Pinpoint the cell where the given text exists, returning its [X, Y] midpoint coordinate. 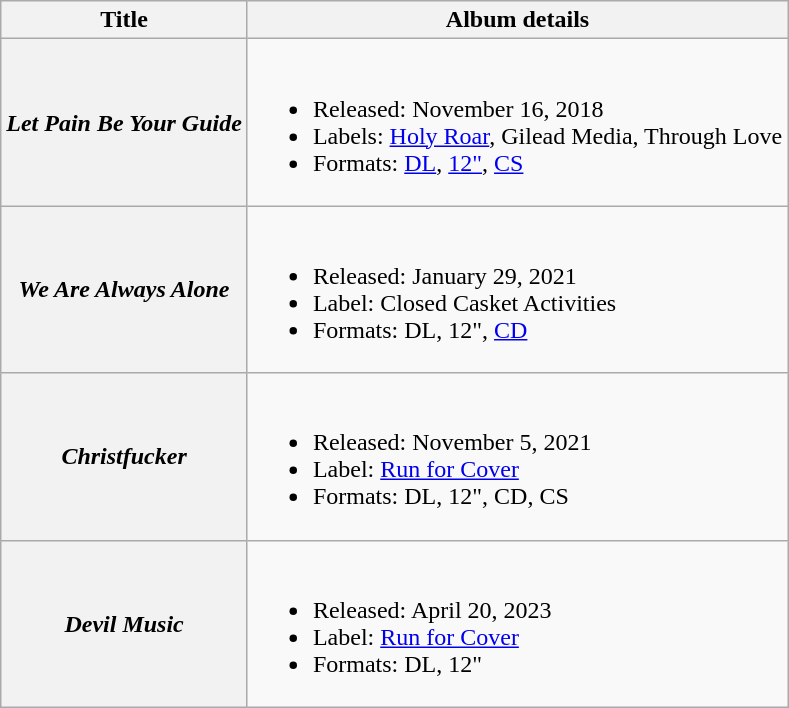
Album details [517, 20]
Devil Music [124, 624]
Let Pain Be Your Guide [124, 122]
Released: April 20, 2023Label: Run for CoverFormats: DL, 12" [517, 624]
We Are Always Alone [124, 290]
Released: November 16, 2018Labels: Holy Roar, Gilead Media, Through LoveFormats: DL, 12", CS [517, 122]
Released: November 5, 2021Label: Run for CoverFormats: DL, 12", CD, CS [517, 456]
Released: January 29, 2021Label: Closed Casket ActivitiesFormats: DL, 12", CD [517, 290]
Christfucker [124, 456]
Title [124, 20]
